Detect which cell encompasses the target text, then output its (x, y) center coordinate. 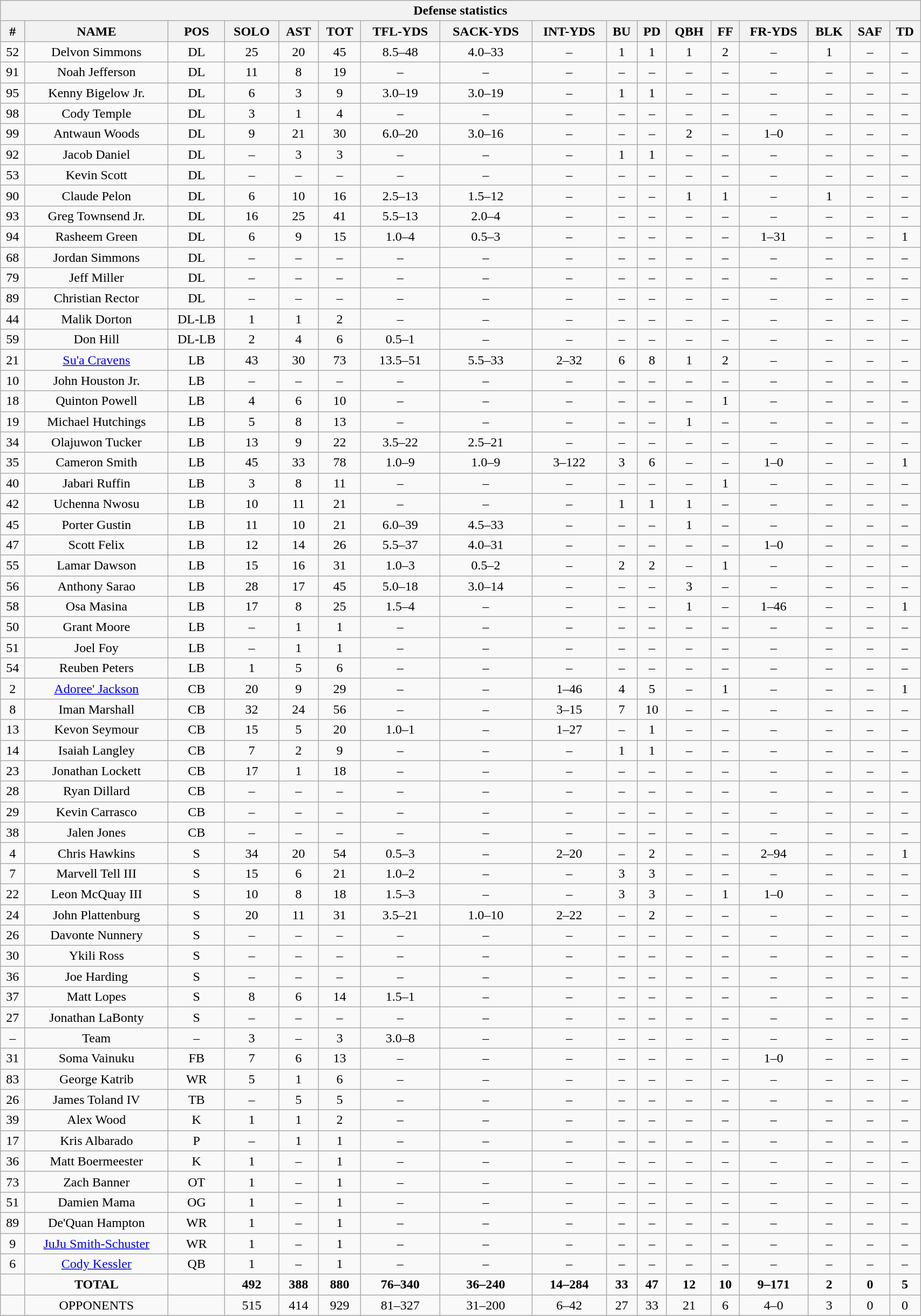
QB (196, 1264)
George Katrib (97, 1079)
Leon McQuay III (97, 894)
Davonte Nunnery (97, 935)
Jalen Jones (97, 832)
94 (13, 236)
INT-YDS (569, 31)
Jacob Daniel (97, 154)
Noah Jefferson (97, 72)
14–284 (569, 1285)
PD (652, 31)
Cody Kessler (97, 1264)
99 (13, 134)
2.0–4 (486, 216)
83 (13, 1079)
31–200 (486, 1305)
13.5–51 (400, 360)
Alex Wood (97, 1120)
0.5–1 (400, 340)
SACK-YDS (486, 31)
1–27 (569, 730)
3–122 (569, 463)
Joel Foy (97, 648)
41 (340, 216)
3.0–16 (486, 134)
FB (196, 1059)
AST (298, 31)
5.5–37 (400, 545)
2–22 (569, 915)
929 (340, 1305)
39 (13, 1120)
1.0–1 (400, 730)
1.0–10 (486, 915)
6.0–20 (400, 134)
P (196, 1141)
3.0–14 (486, 586)
Delvon Simmons (97, 52)
78 (340, 463)
55 (13, 565)
De'Quan Hampton (97, 1223)
Kris Albarado (97, 1141)
Cameron Smith (97, 463)
NAME (97, 31)
OG (196, 1202)
1.5–3 (400, 894)
Rasheem Green (97, 236)
TOT (340, 31)
Olajuwon Tucker (97, 442)
Kevin Scott (97, 175)
Jonathan LaBonty (97, 1017)
TD (905, 31)
90 (13, 195)
Joe Harding (97, 976)
Reuben Peters (97, 668)
Zach Banner (97, 1182)
# (13, 31)
OPPONENTS (97, 1305)
35 (13, 463)
4.5–33 (486, 524)
2.5–13 (400, 195)
Su'a Cravens (97, 360)
492 (252, 1285)
Isaiah Langley (97, 750)
4–0 (774, 1305)
Scott Felix (97, 545)
John Plattenburg (97, 915)
Jeff Miller (97, 278)
Ykili Ross (97, 956)
2–20 (569, 853)
388 (298, 1285)
68 (13, 257)
Iman Marshall (97, 709)
36–240 (486, 1285)
Matt Lopes (97, 997)
2–94 (774, 853)
5.0–18 (400, 586)
9–171 (774, 1285)
Michael Hutchings (97, 422)
Damien Mama (97, 1202)
37 (13, 997)
50 (13, 627)
414 (298, 1305)
Defense statistics (461, 11)
TOTAL (97, 1285)
BLK (829, 31)
8.5–48 (400, 52)
Kevon Seymour (97, 730)
59 (13, 340)
0.5–2 (486, 565)
76–340 (400, 1285)
44 (13, 319)
6–42 (569, 1305)
5.5–13 (400, 216)
43 (252, 360)
Porter Gustin (97, 524)
TB (196, 1100)
32 (252, 709)
91 (13, 72)
79 (13, 278)
40 (13, 483)
Kenny Bigelow Jr. (97, 93)
Matt Boermeester (97, 1161)
Malik Dorton (97, 319)
Claude Pelon (97, 195)
FF (725, 31)
38 (13, 832)
Soma Vainuku (97, 1059)
Don Hill (97, 340)
95 (13, 93)
1–31 (774, 236)
3–15 (569, 709)
FR-YDS (774, 31)
3.5–22 (400, 442)
SAF (870, 31)
5.5–33 (486, 360)
Grant Moore (97, 627)
Cody Temple (97, 113)
92 (13, 154)
42 (13, 504)
1.0–3 (400, 565)
Christian Rector (97, 299)
93 (13, 216)
98 (13, 113)
POS (196, 31)
Lamar Dawson (97, 565)
4.0–33 (486, 52)
3.0–8 (400, 1038)
SOLO (252, 31)
1.5–4 (400, 607)
Marvell Tell III (97, 873)
53 (13, 175)
Team (97, 1038)
Jabari Ruffin (97, 483)
John Houston Jr. (97, 381)
6.0–39 (400, 524)
Jordan Simmons (97, 257)
TFL-YDS (400, 31)
23 (13, 771)
Uchenna Nwosu (97, 504)
Ryan Dillard (97, 791)
Anthony Sarao (97, 586)
Osa Masina (97, 607)
1.5–12 (486, 195)
880 (340, 1285)
BU (622, 31)
1.0–2 (400, 873)
58 (13, 607)
81–327 (400, 1305)
Jonathan Lockett (97, 771)
Greg Townsend Jr. (97, 216)
Kevin Carrasco (97, 812)
2–32 (569, 360)
OT (196, 1182)
Antwaun Woods (97, 134)
Quinton Powell (97, 401)
52 (13, 52)
QBH (690, 31)
2.5–21 (486, 442)
Chris Hawkins (97, 853)
James Toland IV (97, 1100)
515 (252, 1305)
3.5–21 (400, 915)
1.5–1 (400, 997)
Adoree' Jackson (97, 689)
4.0–31 (486, 545)
JuJu Smith-Schuster (97, 1243)
1.0–4 (400, 236)
